For the text-containing cell, return its midpoint in [x, y] coordinate format. 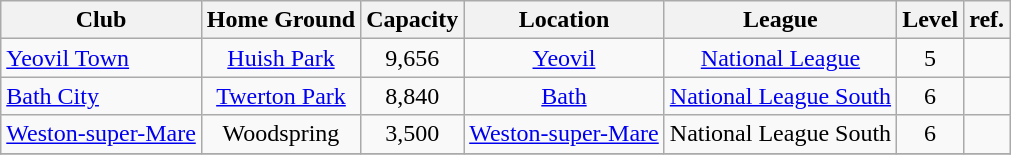
Twerton Park [280, 96]
Yeovil [564, 58]
Bath City [102, 96]
Woodspring [280, 134]
Club [102, 20]
5 [930, 58]
ref. [987, 20]
Huish Park [280, 58]
8,840 [412, 96]
League [780, 20]
Bath [564, 96]
Capacity [412, 20]
National League [780, 58]
Level [930, 20]
Location [564, 20]
Home Ground [280, 20]
Yeovil Town [102, 58]
9,656 [412, 58]
3,500 [412, 134]
